From the cell containing the given text, extract its center point as [x, y] coordinate. 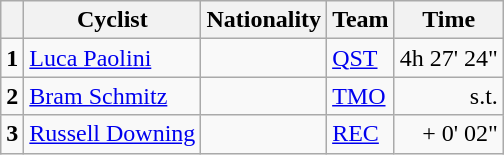
TMO [361, 96]
2 [12, 96]
Time [448, 20]
Cyclist [112, 20]
Nationality [264, 20]
+ 0' 02" [448, 134]
REC [361, 134]
QST [361, 58]
4h 27' 24" [448, 58]
1 [12, 58]
s.t. [448, 96]
Luca Paolini [112, 58]
Russell Downing [112, 134]
Bram Schmitz [112, 96]
3 [12, 134]
Team [361, 20]
